Identify which cell holds the provided text, then report its [x, y] central coordinate. 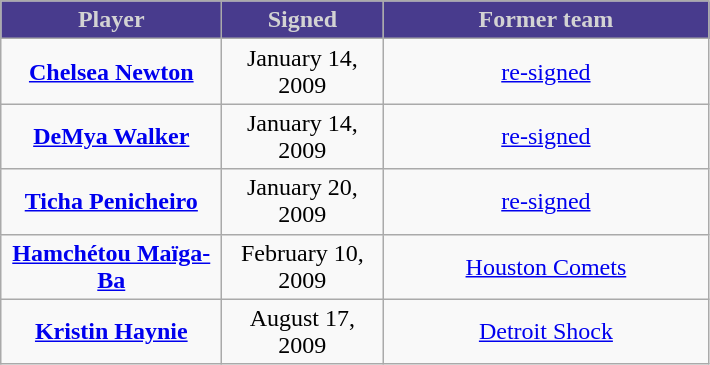
DeMya Walker [112, 136]
Signed [302, 20]
February 10, 2009 [302, 266]
Kristin Haynie [112, 332]
Detroit Shock [546, 332]
Ticha Penicheiro [112, 202]
Hamchétou Maïga-Ba [112, 266]
Former team [546, 20]
August 17, 2009 [302, 332]
Chelsea Newton [112, 72]
Houston Comets [546, 266]
January 20, 2009 [302, 202]
Player [112, 20]
